From the cell containing the given text, extract its center point as [x, y] coordinate. 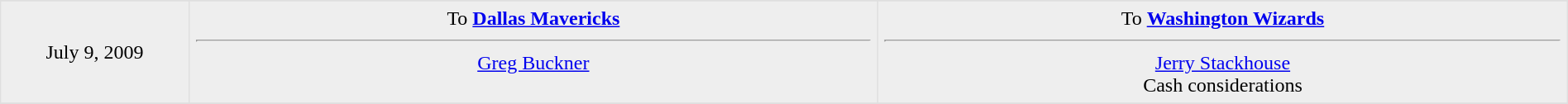
To Washington WizardsJerry StackhouseCash considerations [1223, 52]
To Dallas MavericksGreg Buckner [533, 52]
July 9, 2009 [94, 52]
